Provide the (X, Y) coordinate of the cell's center where the given text is located.  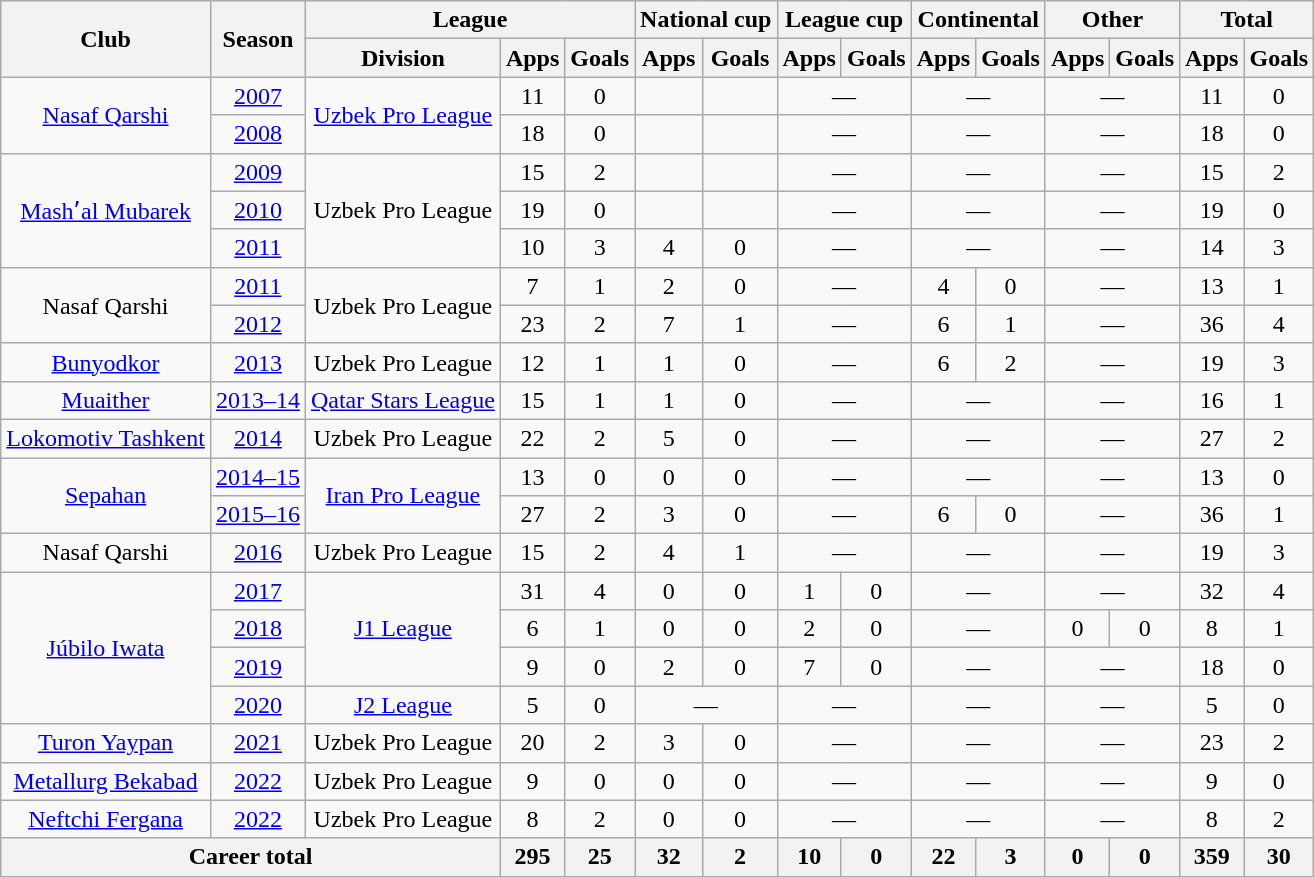
J1 League (402, 629)
National cup (706, 20)
Season (258, 39)
2008 (258, 134)
Muaither (106, 400)
16 (1212, 400)
Career total (251, 857)
League cup (844, 20)
Lokomotiv Tashkent (106, 438)
Continental (978, 20)
2016 (258, 553)
2020 (258, 705)
Sepahan (106, 496)
2018 (258, 629)
25 (600, 857)
Bunyodkor (106, 362)
2013–14 (258, 400)
2010 (258, 210)
359 (1212, 857)
14 (1212, 248)
2021 (258, 743)
2007 (258, 96)
Qatar Stars League (402, 400)
2017 (258, 591)
12 (532, 362)
Mashʼal Mubarek (106, 210)
295 (532, 857)
2019 (258, 667)
2009 (258, 172)
Turon Yaypan (106, 743)
2013 (258, 362)
31 (532, 591)
30 (1279, 857)
Neftchi Fergana (106, 819)
Club (106, 39)
J2 League (402, 705)
Division (402, 58)
2012 (258, 324)
20 (532, 743)
Iran Pro League (402, 496)
Metallurg Bekabad (106, 781)
League (470, 20)
Other (1112, 20)
2014 (258, 438)
Total (1247, 20)
2015–16 (258, 515)
2014–15 (258, 477)
Júbilo Iwata (106, 648)
